Scan for the cell matching the given text and deliver its (X, Y) coordinate at center. 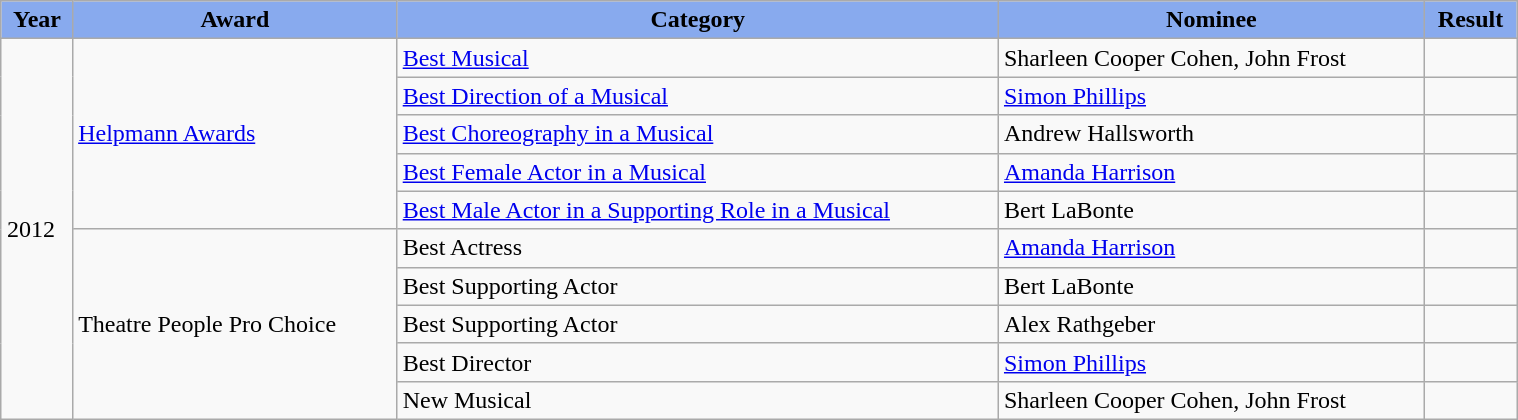
Award (236, 20)
Year (36, 20)
Andrew Hallsworth (1211, 134)
Best Male Actor in a Supporting Role in a Musical (698, 210)
2012 (36, 230)
Best Female Actor in a Musical (698, 172)
Best Actress (698, 248)
Best Director (698, 362)
Nominee (1211, 20)
New Musical (698, 400)
Result (1470, 20)
Best Direction of a Musical (698, 96)
Category (698, 20)
Helpmann Awards (236, 134)
Best Musical (698, 58)
Theatre People Pro Choice (236, 324)
Best Choreography in a Musical (698, 134)
Alex Rathgeber (1211, 324)
